Return the [X, Y] coordinate for the center point of the cell that contains the specified text.  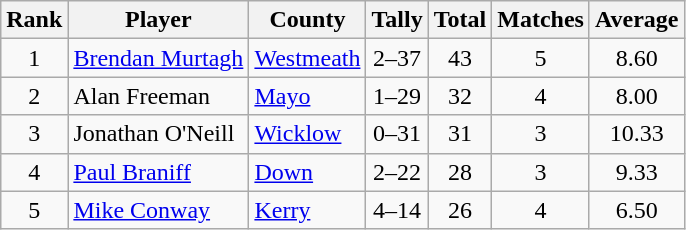
2 [34, 96]
32 [460, 96]
Player [158, 20]
4–14 [397, 210]
10.33 [636, 134]
8.00 [636, 96]
County [308, 20]
9.33 [636, 172]
Rank [34, 20]
26 [460, 210]
43 [460, 58]
2–37 [397, 58]
Westmeath [308, 58]
Wicklow [308, 134]
Tally [397, 20]
1 [34, 58]
Jonathan O'Neill [158, 134]
Total [460, 20]
Alan Freeman [158, 96]
Brendan Murtagh [158, 58]
Paul Braniff [158, 172]
8.60 [636, 58]
Kerry [308, 210]
2–22 [397, 172]
Down [308, 172]
31 [460, 134]
1–29 [397, 96]
Matches [541, 20]
28 [460, 172]
Mike Conway [158, 210]
0–31 [397, 134]
6.50 [636, 210]
Mayo [308, 96]
Average [636, 20]
